From the cell containing the given text, extract its center point as (X, Y) coordinate. 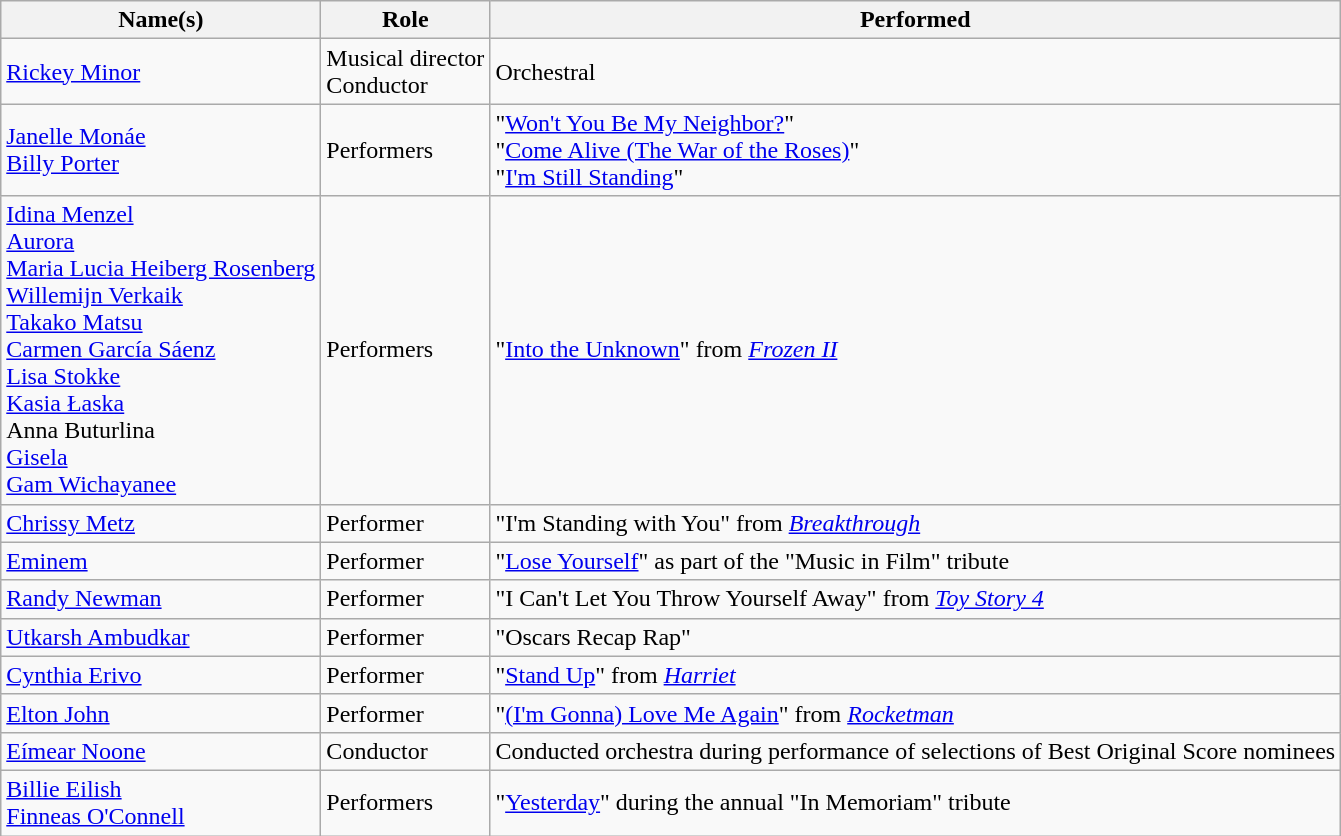
"Stand Up" from Harriet (916, 675)
Elton John (161, 713)
Role (406, 20)
Eminem (161, 561)
"(I'm Gonna) Love Me Again" from Rocketman (916, 713)
"I'm Standing with You" from Breakthrough (916, 523)
Billie EilishFinneas O'Connell (161, 802)
Randy Newman (161, 599)
Eímear Noone (161, 751)
Chrissy Metz (161, 523)
"Won't You Be My Neighbor?""Come Alive (The War of the Roses)""I'm Still Standing" (916, 150)
"Into the Unknown" from Frozen II (916, 350)
"Lose Yourself" as part of the "Music in Film" tribute (916, 561)
Conductor (406, 751)
"Yesterday" during the annual "In Memoriam" tribute (916, 802)
Utkarsh Ambudkar (161, 637)
Conducted orchestra during performance of selections of Best Original Score nominees (916, 751)
Orchestral (916, 72)
Musical directorConductor (406, 72)
Performed (916, 20)
Cynthia Erivo (161, 675)
"Oscars Recap Rap" (916, 637)
"I Can't Let You Throw Yourself Away" from Toy Story 4 (916, 599)
Name(s) (161, 20)
Janelle MonáeBilly Porter (161, 150)
Rickey Minor (161, 72)
